From the cell containing the given text, extract its center point as (x, y) coordinate. 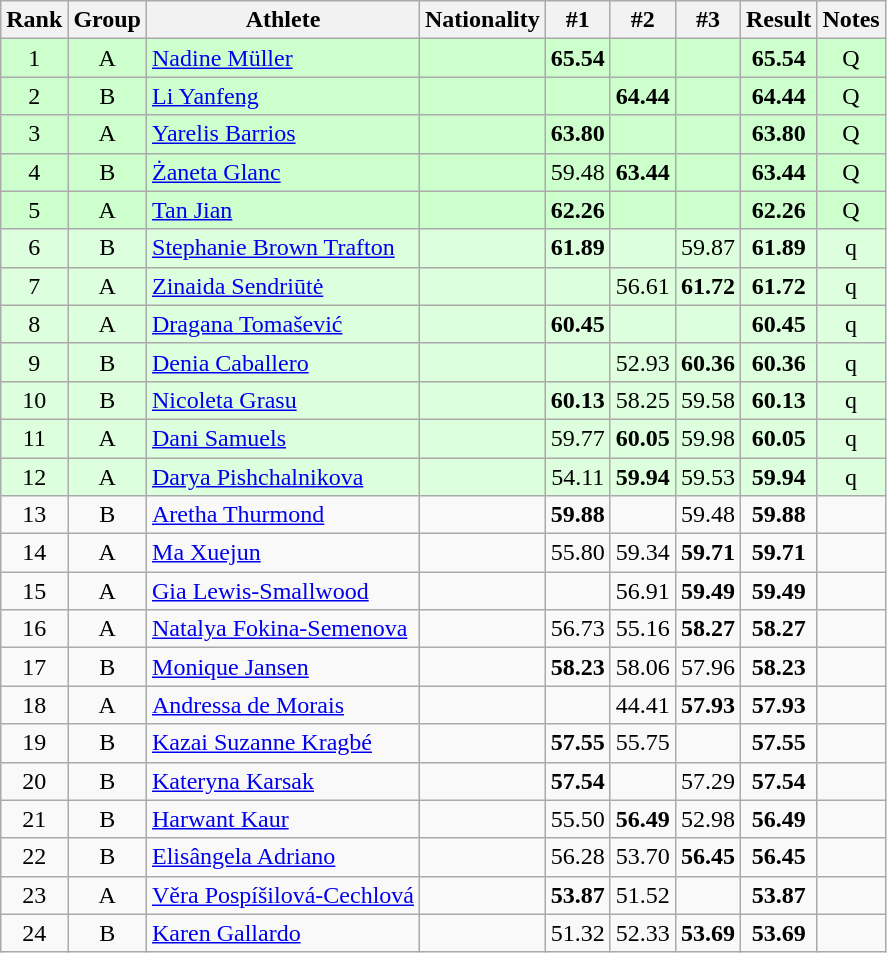
Kazai Suzanne Kragbé (284, 743)
Natalya Fokina-Semenova (284, 629)
14 (34, 553)
Andressa de Morais (284, 705)
Result (778, 20)
2 (34, 96)
55.80 (578, 553)
51.32 (578, 933)
19 (34, 743)
53.70 (642, 857)
1 (34, 58)
18 (34, 705)
4 (34, 172)
Aretha Thurmond (284, 515)
16 (34, 629)
Denia Caballero (284, 362)
15 (34, 591)
Nadine Müller (284, 58)
Nicoleta Grasu (284, 400)
52.33 (642, 933)
Żaneta Glanc (284, 172)
56.73 (578, 629)
57.96 (708, 667)
8 (34, 324)
9 (34, 362)
3 (34, 134)
Athlete (284, 20)
12 (34, 477)
52.98 (708, 819)
#3 (708, 20)
Notes (851, 20)
Darya Pishchalnikova (284, 477)
Ma Xuejun (284, 553)
59.58 (708, 400)
Gia Lewis-Smallwood (284, 591)
23 (34, 895)
17 (34, 667)
Group (108, 20)
44.41 (642, 705)
59.77 (578, 438)
56.61 (642, 286)
Zinaida Sendriūtė (284, 286)
55.50 (578, 819)
Kateryna Karsak (284, 781)
52.93 (642, 362)
6 (34, 248)
Yarelis Barrios (284, 134)
Stephanie Brown Trafton (284, 248)
Elisângela Adriano (284, 857)
Dani Samuels (284, 438)
#2 (642, 20)
59.34 (642, 553)
Dragana Tomašević (284, 324)
59.98 (708, 438)
59.53 (708, 477)
7 (34, 286)
55.75 (642, 743)
13 (34, 515)
#1 (578, 20)
Rank (34, 20)
24 (34, 933)
Věra Pospíšilová-Cechlová (284, 895)
56.28 (578, 857)
Monique Jansen (284, 667)
56.91 (642, 591)
59.87 (708, 248)
10 (34, 400)
20 (34, 781)
54.11 (578, 477)
51.52 (642, 895)
57.29 (708, 781)
Tan Jian (284, 210)
55.16 (642, 629)
Nationality (483, 20)
58.25 (642, 400)
11 (34, 438)
21 (34, 819)
Harwant Kaur (284, 819)
5 (34, 210)
Karen Gallardo (284, 933)
22 (34, 857)
58.06 (642, 667)
Li Yanfeng (284, 96)
